Detect which cell encompasses the target text, then output its (x, y) center coordinate. 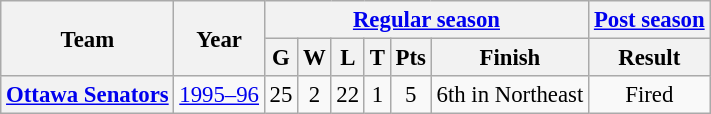
Post season (650, 20)
1 (377, 95)
1995–96 (219, 95)
5 (410, 95)
T (377, 58)
W (314, 58)
Fired (650, 95)
L (348, 58)
Finish (510, 58)
Result (650, 58)
2 (314, 95)
25 (280, 95)
Ottawa Senators (88, 95)
Team (88, 38)
Regular season (426, 20)
Pts (410, 58)
G (280, 58)
Year (219, 38)
6th in Northeast (510, 95)
22 (348, 95)
